Return (x, y) of the center of cell containing provided text 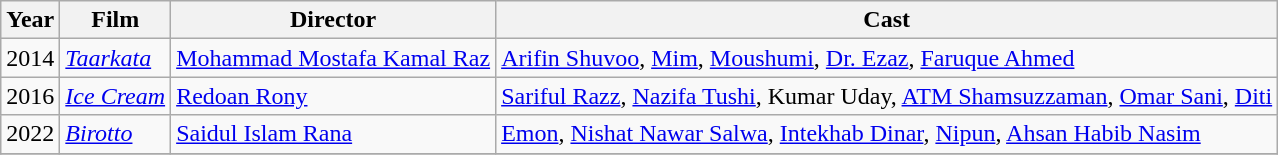
Taarkata (116, 58)
Year (30, 20)
2014 (30, 58)
Ice Cream (116, 96)
Saidul Islam Rana (334, 134)
Director (334, 20)
2016 (30, 96)
2022 (30, 134)
Emon, Nishat Nawar Salwa, Intekhab Dinar, Nipun, Ahsan Habib Nasim (887, 134)
Redoan Rony (334, 96)
Sariful Razz, Nazifa Tushi, Kumar Uday, ATM Shamsuzzaman, Omar Sani, Diti (887, 96)
Mohammad Mostafa Kamal Raz (334, 58)
Birotto (116, 134)
Arifin Shuvoo, Mim, Moushumi, Dr. Ezaz, Faruque Ahmed (887, 58)
Film (116, 20)
Cast (887, 20)
